From the cell containing the given text, extract its center point as (x, y) coordinate. 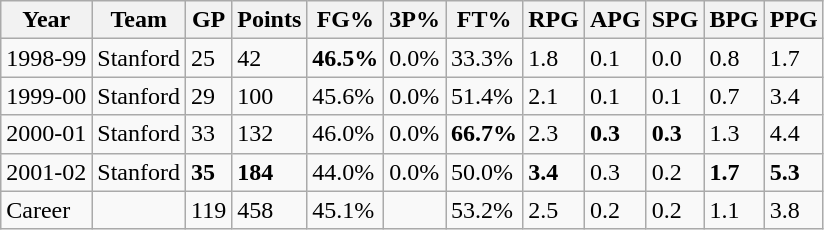
3.8 (794, 210)
GP (209, 20)
5.3 (794, 172)
46.5% (346, 58)
132 (270, 134)
RPG (554, 20)
458 (270, 210)
119 (209, 210)
APG (615, 20)
FT% (484, 20)
1.1 (734, 210)
33.3% (484, 58)
184 (270, 172)
1998-99 (46, 58)
SPG (675, 20)
33 (209, 134)
Team (139, 20)
FG% (346, 20)
2.5 (554, 210)
2000-01 (46, 134)
0.7 (734, 96)
100 (270, 96)
45.6% (346, 96)
2.3 (554, 134)
0.0 (675, 58)
50.0% (484, 172)
2.1 (554, 96)
Points (270, 20)
44.0% (346, 172)
Year (46, 20)
29 (209, 96)
3P% (415, 20)
1999-00 (46, 96)
46.0% (346, 134)
42 (270, 58)
51.4% (484, 96)
BPG (734, 20)
25 (209, 58)
0.8 (734, 58)
2001-02 (46, 172)
1.8 (554, 58)
53.2% (484, 210)
Career (46, 210)
PPG (794, 20)
66.7% (484, 134)
45.1% (346, 210)
4.4 (794, 134)
35 (209, 172)
1.3 (734, 134)
